Capture the cell that displays the provided text and extract its (x, y) central coordinate. 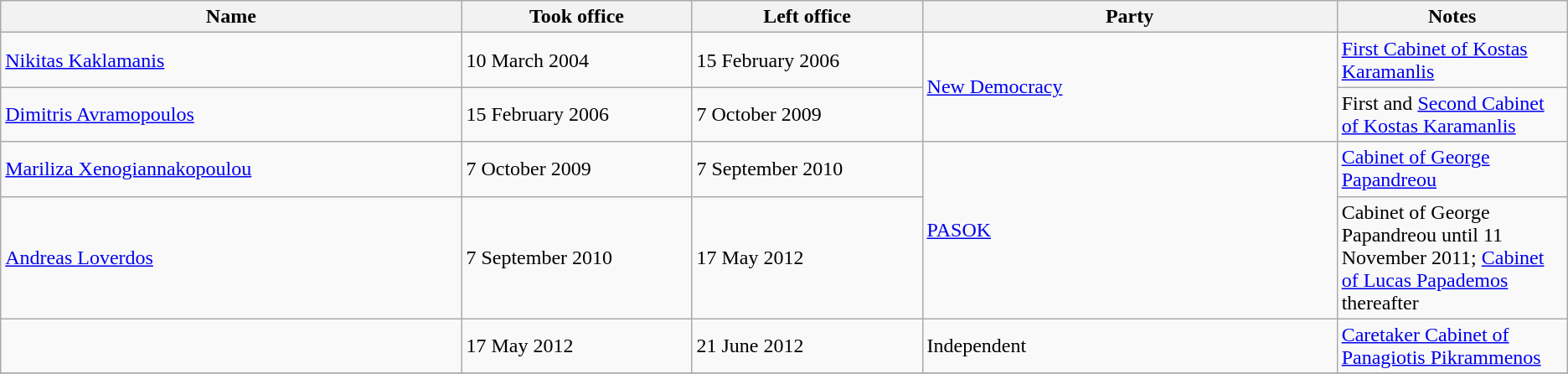
First and Second Cabinet of Kostas Karamanlis (1452, 114)
Cabinet of George Papandreou until 11 November 2011; Cabinet of Lucas Papademos thereafter (1452, 257)
PASOK (1129, 230)
10 March 2004 (576, 60)
21 June 2012 (807, 345)
Caretaker Cabinet of Panagiotis Pikrammenos (1452, 345)
Party (1129, 17)
Name (231, 17)
Left office (807, 17)
First Cabinet of Kostas Karamanlis (1452, 60)
New Democracy (1129, 87)
Andreas Loverdos (231, 257)
Nikitas Kaklamanis (231, 60)
Independent (1129, 345)
Dimitris Avramopoulos (231, 114)
Cabinet of George Papandreou (1452, 169)
Took office (576, 17)
Mariliza Xenogiannakopoulou (231, 169)
Notes (1452, 17)
